Detect which cell encompasses the target text, then output its [X, Y] center coordinate. 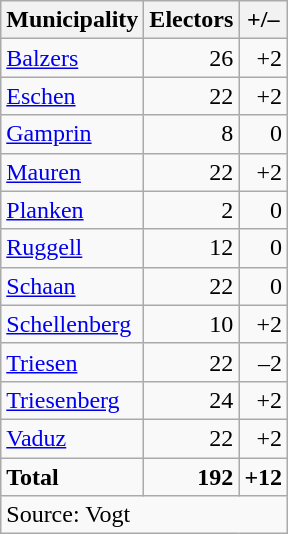
Vaduz [72, 438]
Schaan [72, 286]
10 [192, 324]
2 [192, 210]
Municipality [72, 20]
Schellenberg [72, 324]
Planken [72, 210]
Mauren [72, 172]
–2 [264, 362]
26 [192, 58]
Triesen [72, 362]
+/– [264, 20]
12 [192, 248]
192 [192, 477]
Ruggell [72, 248]
Total [72, 477]
Source: Vogt [144, 515]
Electors [192, 20]
24 [192, 400]
Eschen [72, 96]
Balzers [72, 58]
8 [192, 134]
+12 [264, 477]
Triesenberg [72, 400]
Gamprin [72, 134]
